Scan for the cell matching the given text and deliver its [X, Y] coordinate at center. 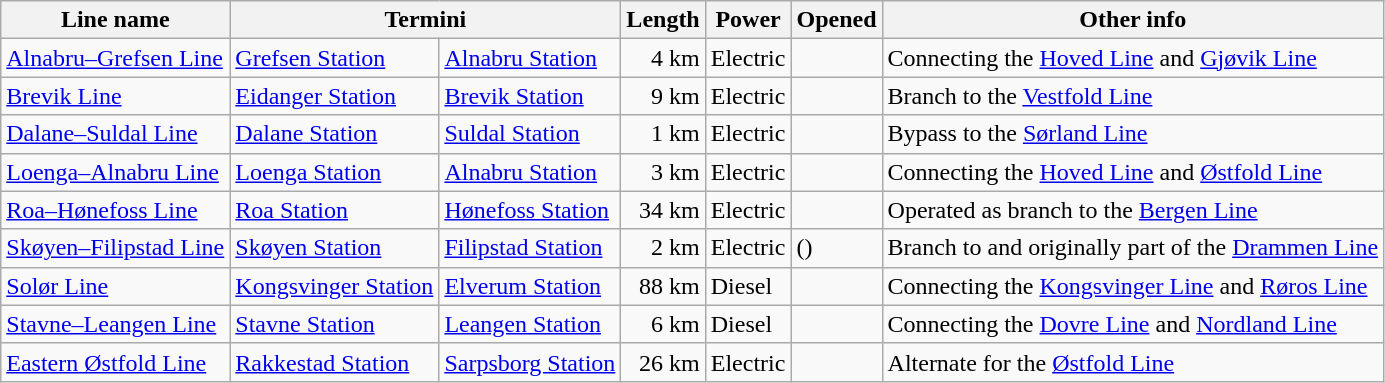
Skøyen Station [334, 248]
Alternate for the Østfold Line [1133, 362]
Loenga Station [334, 172]
9 km [663, 96]
Suldal Station [530, 134]
Dalane Station [334, 134]
Loenga–Alnabru Line [116, 172]
Eidanger Station [334, 96]
Connecting the Hoved Line and Østfold Line [1133, 172]
Stavne–Leangen Line [116, 324]
Termini [426, 20]
Line name [116, 20]
2 km [663, 248]
Branch to the Vestfold Line [1133, 96]
Filipstad Station [530, 248]
Leangen Station [530, 324]
Grefsen Station [334, 58]
Other info [1133, 20]
Roa–Hønefoss Line [116, 210]
Kongsvinger Station [334, 286]
Rakkestad Station [334, 362]
3 km [663, 172]
Brevik Station [530, 96]
Elverum Station [530, 286]
Opened [836, 20]
Sarpsborg Station [530, 362]
Dalane–Suldal Line [116, 134]
Brevik Line [116, 96]
4 km [663, 58]
Solør Line [116, 286]
() [836, 248]
Stavne Station [334, 324]
88 km [663, 286]
Connecting the Hoved Line and Gjøvik Line [1133, 58]
Alnabru–Grefsen Line [116, 58]
Power [748, 20]
Skøyen–Filipstad Line [116, 248]
Connecting the Kongsvinger Line and Røros Line [1133, 286]
Operated as branch to the Bergen Line [1133, 210]
Eastern Østfold Line [116, 362]
Hønefoss Station [530, 210]
34 km [663, 210]
Bypass to the Sørland Line [1133, 134]
Roa Station [334, 210]
Length [663, 20]
1 km [663, 134]
Connecting the Dovre Line and Nordland Line [1133, 324]
26 km [663, 362]
6 km [663, 324]
Branch to and originally part of the Drammen Line [1133, 248]
